From the cell containing the given text, extract its center point as [x, y] coordinate. 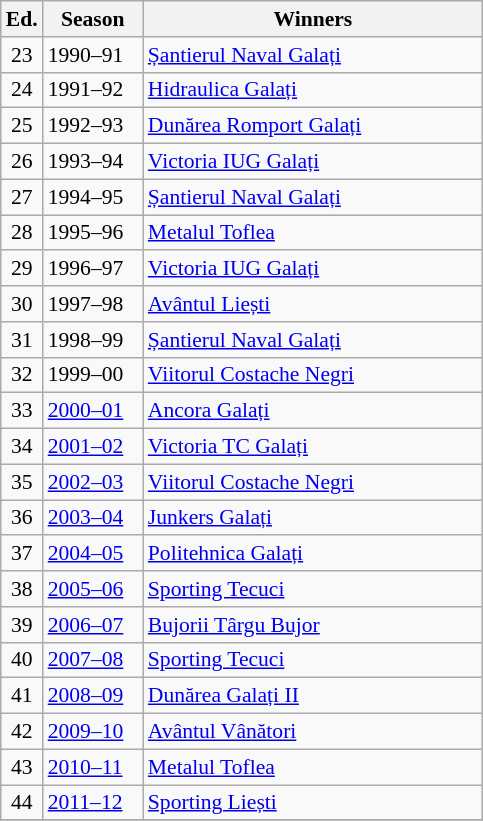
1993–94 [93, 162]
29 [22, 269]
39 [22, 625]
37 [22, 554]
Hidraulica Galați [313, 90]
Politehnica Galați [313, 554]
26 [22, 162]
Dunărea Romport Galați [313, 126]
32 [22, 375]
2008–09 [93, 696]
2009–10 [93, 732]
2001–02 [93, 447]
34 [22, 447]
1999–00 [93, 375]
Winners [313, 19]
Victoria TC Galați [313, 447]
1996–97 [93, 269]
43 [22, 767]
Ancora Galați [313, 411]
1992–93 [93, 126]
31 [22, 340]
2005–06 [93, 589]
1994–95 [93, 197]
Season [93, 19]
2004–05 [93, 554]
Avântul Liești [313, 304]
Avântul Vânători [313, 732]
1998–99 [93, 340]
28 [22, 233]
23 [22, 55]
1990–91 [93, 55]
2002–03 [93, 482]
2000–01 [93, 411]
24 [22, 90]
Bujorii Târgu Bujor [313, 625]
Junkers Galați [313, 518]
40 [22, 660]
Ed. [22, 19]
2003–04 [93, 518]
2006–07 [93, 625]
42 [22, 732]
38 [22, 589]
41 [22, 696]
36 [22, 518]
44 [22, 803]
25 [22, 126]
Sporting Liești [313, 803]
1995–96 [93, 233]
2011–12 [93, 803]
33 [22, 411]
27 [22, 197]
1997–98 [93, 304]
Dunărea Galați II [313, 696]
30 [22, 304]
2010–11 [93, 767]
1991–92 [93, 90]
2007–08 [93, 660]
35 [22, 482]
